Provide the [x, y] coordinate of the cell's center where the given text is located.  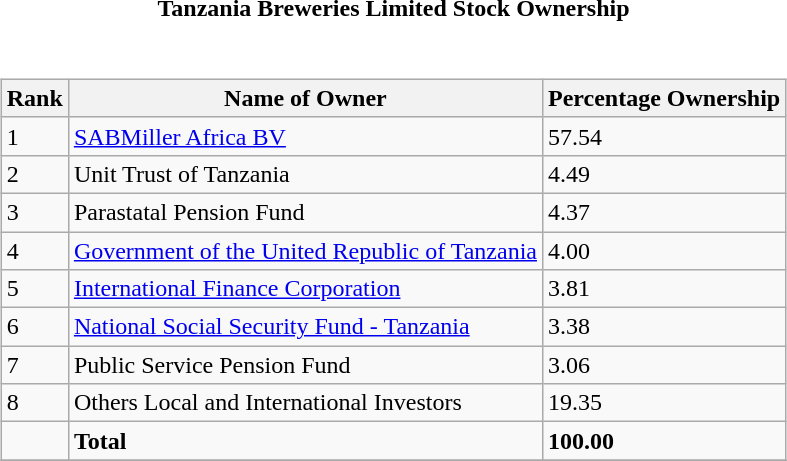
8 [34, 403]
2 [34, 174]
Others Local and International Investors [305, 403]
100.00 [664, 441]
3.06 [664, 365]
1 [34, 136]
3.81 [664, 289]
4 [34, 251]
Parastatal Pension Fund [305, 212]
Total [305, 441]
3 [34, 212]
Rank [34, 98]
Unit Trust of Tanzania [305, 174]
4.00 [664, 251]
3.38 [664, 327]
Government of the United Republic of Tanzania [305, 251]
Percentage Ownership [664, 98]
National Social Security Fund - Tanzania [305, 327]
Public Service Pension Fund [305, 365]
19.35 [664, 403]
5 [34, 289]
4.49 [664, 174]
57.54 [664, 136]
4.37 [664, 212]
7 [34, 365]
International Finance Corporation [305, 289]
SABMiller Africa BV [305, 136]
Name of Owner [305, 98]
6 [34, 327]
